From the cell containing the given text, extract its center point as [x, y] coordinate. 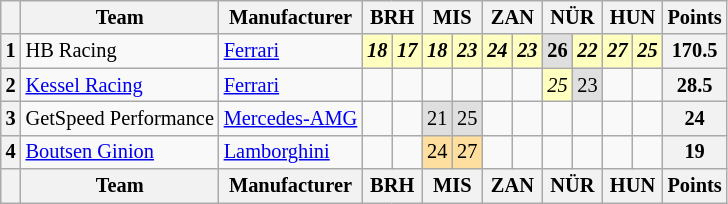
3 [11, 118]
4 [11, 152]
GetSpeed Performance [120, 118]
17 [407, 51]
1 [11, 51]
26 [557, 51]
Lamborghini [290, 152]
Mercedes-AMG [290, 118]
170.5 [695, 51]
21 [437, 118]
22 [587, 51]
Kessel Racing [120, 85]
19 [695, 152]
Boutsen Ginion [120, 152]
28.5 [695, 85]
2 [11, 85]
HB Racing [120, 51]
